Extract the [x, y] coordinate from the center of the cell holding the provided text.  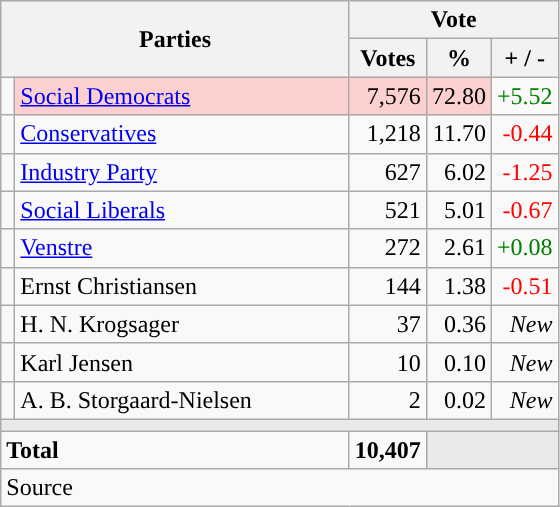
0.36 [458, 324]
Votes [388, 58]
Ernst Christiansen [182, 286]
1.38 [458, 286]
Karl Jensen [182, 362]
0.10 [458, 362]
72.80 [458, 96]
% [458, 58]
Industry Party [182, 172]
11.70 [458, 134]
+0.08 [524, 248]
+ / - [524, 58]
-0.51 [524, 286]
A. B. Storgaard-Nielsen [182, 400]
5.01 [458, 210]
Parties [176, 39]
272 [388, 248]
Conservatives [182, 134]
Social Liberals [182, 210]
10,407 [388, 449]
Social Democrats [182, 96]
2 [388, 400]
Vote [454, 20]
+5.52 [524, 96]
1,218 [388, 134]
-0.67 [524, 210]
-1.25 [524, 172]
627 [388, 172]
Total [176, 449]
521 [388, 210]
0.02 [458, 400]
37 [388, 324]
2.61 [458, 248]
-0.44 [524, 134]
Source [280, 488]
144 [388, 286]
7,576 [388, 96]
10 [388, 362]
H. N. Krogsager [182, 324]
Venstre [182, 248]
6.02 [458, 172]
